Pinpoint the cell where the given text exists, returning its (X, Y) midpoint coordinate. 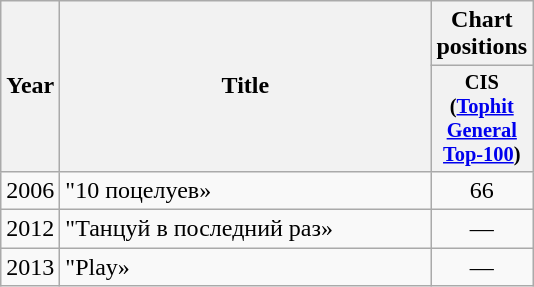
"Play» (246, 267)
66 (482, 190)
2013 (30, 267)
2012 (30, 229)
"Танцуй в последний раз» (246, 229)
Chart positions (482, 34)
Year (30, 86)
"10 поцелуев» (246, 190)
Title (246, 86)
CIS (Tophit General Top-100) (482, 119)
2006 (30, 190)
